From the cell containing the given text, extract its center point as [X, Y] coordinate. 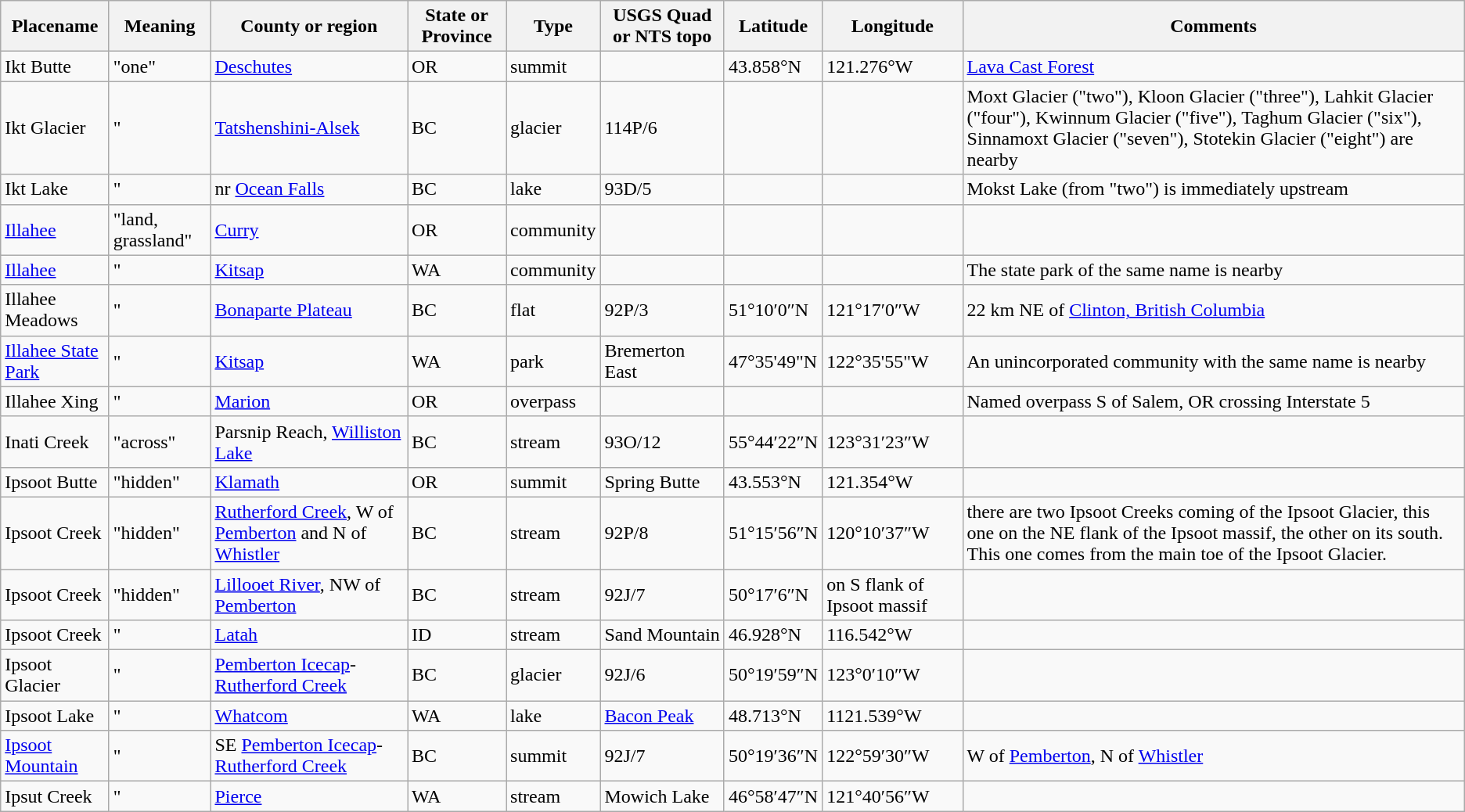
116.542°W [892, 635]
County or region [309, 27]
51°15′56″N [773, 533]
Pemberton Icecap-Rutherford Creek [309, 676]
Ikt Lake [55, 189]
on S flank of Ipsoot massif [892, 595]
flat [553, 310]
nr Ocean Falls [309, 189]
State or Province [456, 27]
120°10′37″W [892, 533]
SE Pemberton Icecap-Rutherford Creek [309, 756]
Illahee Xing [55, 401]
43.858°N [773, 66]
Ipsut Creek [55, 796]
Mowich Lake [662, 796]
114P/6 [662, 128]
Latah [309, 635]
43.553°N [773, 482]
Bremerton East [662, 361]
"one" [160, 66]
Named overpass S of Salem, OR crossing Interstate 5 [1213, 401]
92P/8 [662, 533]
22 km NE of Clinton, British Columbia [1213, 310]
Deschutes [309, 66]
Sand Mountain [662, 635]
92P/3 [662, 310]
Tatshenshini-Alsek [309, 128]
Ipsoot Lake [55, 716]
The state park of the same name is nearby [1213, 270]
Latitude [773, 27]
Bacon Peak [662, 716]
"land, grassland" [160, 230]
121.276°W [892, 66]
1121.539°W [892, 716]
93O/12 [662, 441]
51°10′0″N [773, 310]
Lava Cast Forest [1213, 66]
55°44′22″N [773, 441]
Placename [55, 27]
48.713°N [773, 716]
122°59′30″W [892, 756]
Lillooet River, NW of Pemberton [309, 595]
Parsnip Reach, Williston Lake [309, 441]
ID [456, 635]
50°17′6″N [773, 595]
Spring Butte [662, 482]
Ipsoot Glacier [55, 676]
Ikt Butte [55, 66]
"across" [160, 441]
50°19′36″N [773, 756]
Comments [1213, 27]
overpass [553, 401]
92J/6 [662, 676]
Klamath [309, 482]
47°35'49"N [773, 361]
123°0′10″W [892, 676]
93D/5 [662, 189]
121°17′0″W [892, 310]
Ipsoot Mountain [55, 756]
Rutherford Creek, W of Pemberton and N of Whistler [309, 533]
Inati Creek [55, 441]
Bonaparte Plateau [309, 310]
Mokst Lake (from "two") is immediately upstream [1213, 189]
Illahee State Park [55, 361]
Type [553, 27]
Meaning [160, 27]
46.928°N [773, 635]
Curry [309, 230]
123°31′23″W [892, 441]
50°19′59″N [773, 676]
Illahee Meadows [55, 310]
46°58′47″N [773, 796]
Ipsoot Butte [55, 482]
Pierce [309, 796]
121°40′56″W [892, 796]
Marion [309, 401]
W of Pemberton, N of Whistler [1213, 756]
park [553, 361]
122°35'55"W [892, 361]
Longitude [892, 27]
Ikt Glacier [55, 128]
USGS Quad or NTS topo [662, 27]
An unincorporated community with the same name is nearby [1213, 361]
121.354°W [892, 482]
Whatcom [309, 716]
